Locate the cell with the specified text and output its [x, y] center coordinate. 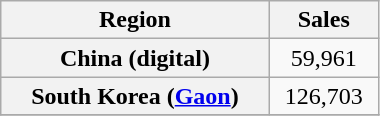
Region [135, 20]
126,703 [324, 96]
China (digital) [135, 58]
Sales [324, 20]
59,961 [324, 58]
South Korea (Gaon) [135, 96]
